Determine the (X, Y) coordinate at the center of the cell enclosing the given text.  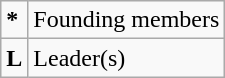
Founding members (126, 20)
* (14, 20)
Leader(s) (126, 58)
L (14, 58)
